Identify which cell holds the provided text, then report its [x, y] central coordinate. 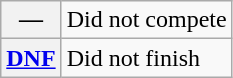
— [31, 20]
Did not compete [146, 20]
DNF [31, 58]
Did not finish [146, 58]
